Detect which cell encompasses the target text, then output its (x, y) center coordinate. 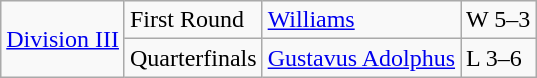
First Round (193, 20)
Gustavus Adolphus (361, 58)
Division III (63, 39)
Williams (361, 20)
W 5–3 (498, 20)
L 3–6 (498, 58)
Quarterfinals (193, 58)
